Locate the cell with the specified text and output its (X, Y) center coordinate. 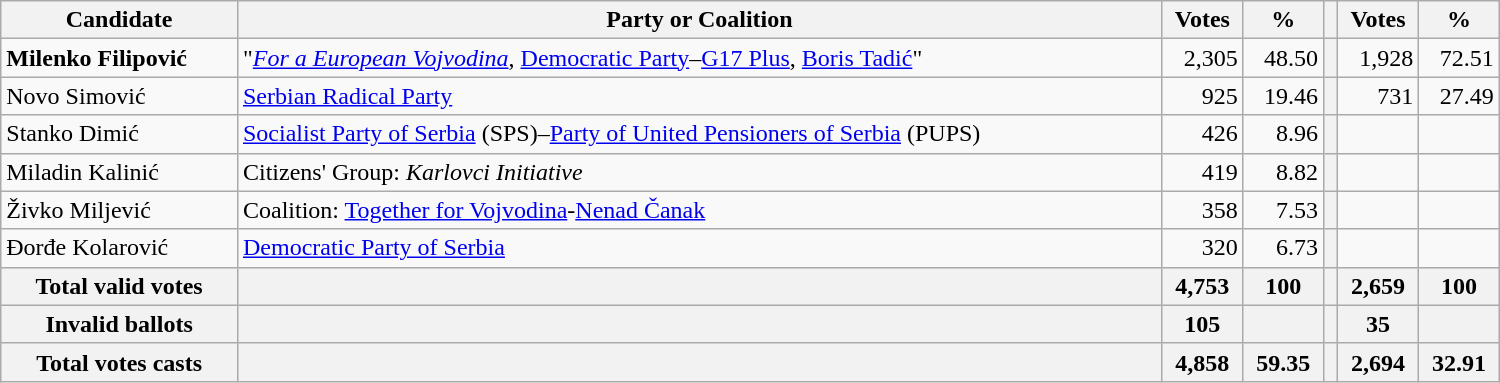
320 (1202, 248)
59.35 (1283, 362)
4,753 (1202, 286)
Party or Coalition (699, 20)
35 (1378, 324)
2,694 (1378, 362)
48.50 (1283, 58)
2,659 (1378, 286)
2,305 (1202, 58)
Democratic Party of Serbia (699, 248)
Candidate (120, 20)
358 (1202, 210)
"For a European Vojvodina, Democratic Party–G17 Plus, Boris Tadić" (699, 58)
27.49 (1459, 96)
8.96 (1283, 134)
Serbian Radical Party (699, 96)
72.51 (1459, 58)
Miladin Kalinić (120, 172)
731 (1378, 96)
4,858 (1202, 362)
Novo Simović (120, 96)
Total votes casts (120, 362)
32.91 (1459, 362)
105 (1202, 324)
1,928 (1378, 58)
Total valid votes (120, 286)
Milenko Filipović (120, 58)
7.53 (1283, 210)
Đorđe Kolarović (120, 248)
19.46 (1283, 96)
Invalid ballots (120, 324)
925 (1202, 96)
Citizens' Group: Karlovci Initiative (699, 172)
Socialist Party of Serbia (SPS)–Party of United Pensioners of Serbia (PUPS) (699, 134)
419 (1202, 172)
8.82 (1283, 172)
6.73 (1283, 248)
426 (1202, 134)
Živko Miljević (120, 210)
Coalition: Together for Vojvodina-Nenad Čanak (699, 210)
Stanko Dimić (120, 134)
